Detect which cell encompasses the target text, then output its [x, y] center coordinate. 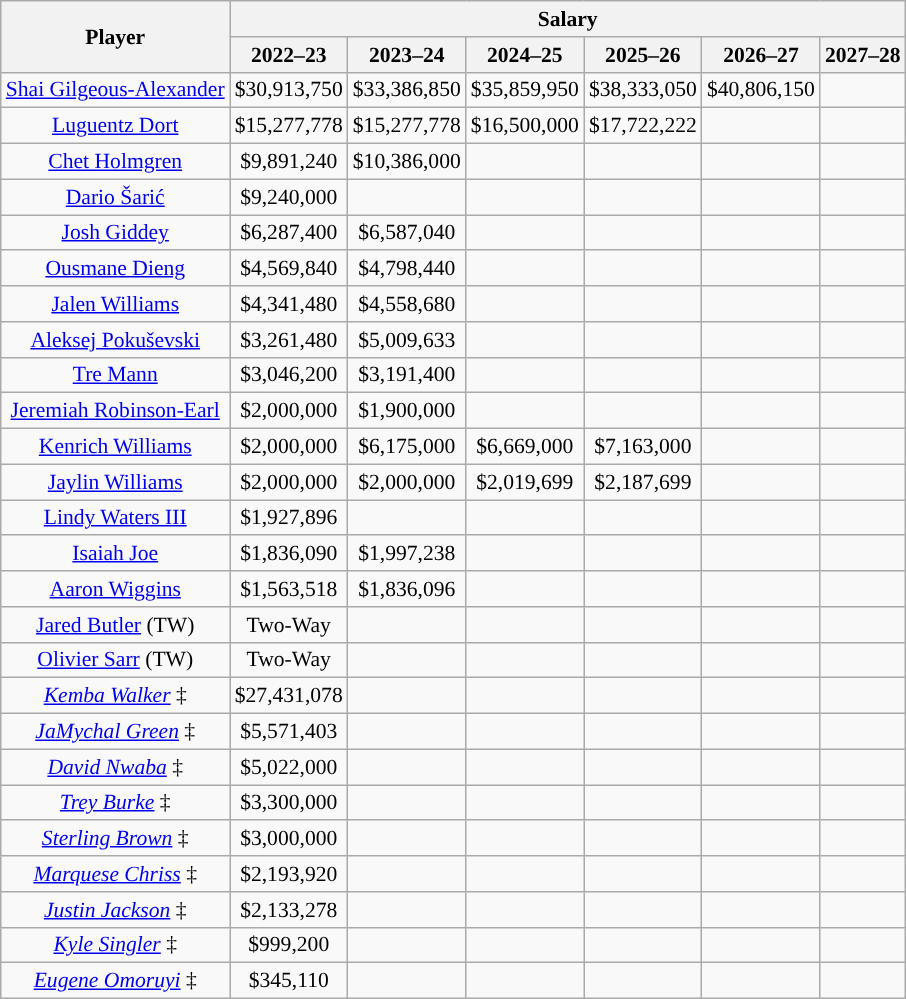
Player [116, 36]
Trey Burke ‡ [116, 803]
Jared Butler (TW) [116, 625]
$30,913,750 [289, 90]
$4,341,480 [289, 304]
$2,187,699 [643, 482]
$33,386,850 [407, 90]
$999,200 [289, 945]
$3,000,000 [289, 839]
$4,798,440 [407, 269]
$5,571,403 [289, 732]
2023–24 [407, 55]
Dario Šarić [116, 197]
David Nwaba ‡ [116, 767]
$2,019,699 [525, 482]
Justin Jackson ‡ [116, 910]
Ousmane Dieng [116, 269]
$9,240,000 [289, 197]
$5,009,633 [407, 340]
$4,558,680 [407, 304]
$1,563,518 [289, 589]
$3,261,480 [289, 340]
$5,022,000 [289, 767]
$6,669,000 [525, 447]
$1,927,896 [289, 518]
$27,431,078 [289, 696]
2025–26 [643, 55]
$40,806,150 [761, 90]
Aleksej Pokuševski [116, 340]
Eugene Omoruyi ‡ [116, 981]
Kemba Walker ‡ [116, 696]
$4,569,840 [289, 269]
$17,722,222 [643, 126]
$3,300,000 [289, 803]
Lindy Waters III [116, 518]
2022–23 [289, 55]
2024–25 [525, 55]
2027–28 [863, 55]
Kyle Singler ‡ [116, 945]
$6,287,400 [289, 233]
$1,836,096 [407, 589]
$7,163,000 [643, 447]
2026–27 [761, 55]
Tre Mann [116, 375]
Luguentz Dort [116, 126]
Aaron Wiggins [116, 589]
$6,175,000 [407, 447]
Chet Holmgren [116, 162]
$3,046,200 [289, 375]
JaMychal Green ‡ [116, 732]
Jeremiah Robinson-Earl [116, 411]
$35,859,950 [525, 90]
$6,587,040 [407, 233]
$3,191,400 [407, 375]
Jaylin Williams [116, 482]
$10,386,000 [407, 162]
Salary [568, 19]
$2,133,278 [289, 910]
$1,997,238 [407, 554]
$1,900,000 [407, 411]
Josh Giddey [116, 233]
Isaiah Joe [116, 554]
Marquese Chriss ‡ [116, 874]
$9,891,240 [289, 162]
$2,193,920 [289, 874]
Jalen Williams [116, 304]
Sterling Brown ‡ [116, 839]
Kenrich Williams [116, 447]
$38,333,050 [643, 90]
$1,836,090 [289, 554]
$345,110 [289, 981]
Olivier Sarr (TW) [116, 660]
Shai Gilgeous-Alexander [116, 90]
$16,500,000 [525, 126]
